For the text-containing cell, return its midpoint in [X, Y] coordinate format. 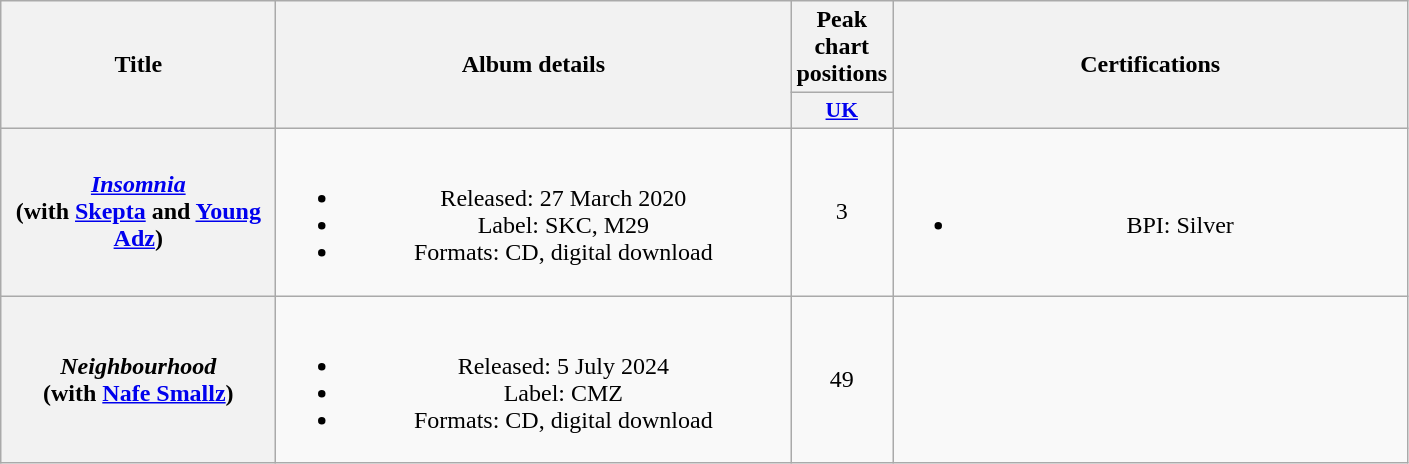
Released: 27 March 2020Label: SKC, M29Formats: CD, digital download [534, 212]
3 [842, 212]
UK [842, 111]
Neighbourhood(with Nafe Smallz) [138, 380]
Album details [534, 65]
Released: 5 July 2024Label: CMZFormats: CD, digital download [534, 380]
Peak chart positions [842, 47]
Insomnia(with Skepta and Young Adz) [138, 212]
Certifications [1150, 65]
Title [138, 65]
49 [842, 380]
BPI: Silver [1150, 212]
